Return the [X, Y] coordinate for the center point of the cell that contains the specified text.  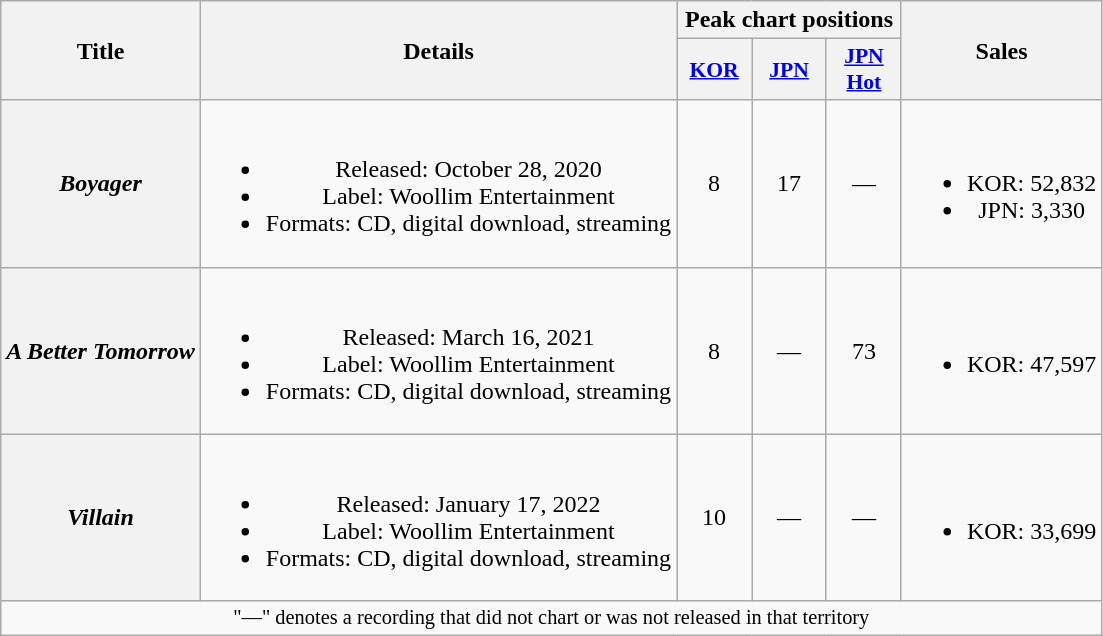
Released: January 17, 2022Label: Woollim EntertainmentFormats: CD, digital download, streaming [438, 518]
73 [864, 350]
Released: March 16, 2021Label: Woollim EntertainmentFormats: CD, digital download, streaming [438, 350]
Released: October 28, 2020Label: Woollim EntertainmentFormats: CD, digital download, streaming [438, 184]
KOR: 33,699 [1001, 518]
17 [790, 184]
Details [438, 50]
Villain [101, 518]
"—" denotes a recording that did not chart or was not released in that territory [552, 618]
KOR [714, 70]
A Better Tomorrow [101, 350]
Sales [1001, 50]
KOR: 47,597 [1001, 350]
Peak chart positions [790, 20]
Boyager [101, 184]
10 [714, 518]
KOR: 52,832JPN: 3,330 [1001, 184]
JPNHot [864, 70]
JPN [790, 70]
Title [101, 50]
